Provide the [x, y] coordinate of the cell's center where the given text is located.  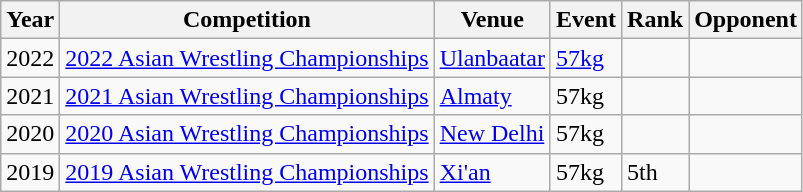
2022 Asian Wrestling Championships [247, 58]
2020 [30, 134]
Ulanbaatar [492, 58]
New Delhi [492, 134]
2021 Asian Wrestling Championships [247, 96]
Opponent [746, 20]
5th [656, 172]
Event [586, 20]
Competition [247, 20]
Rank [656, 20]
Venue [492, 20]
2019 Asian Wrestling Championships [247, 172]
2020 Asian Wrestling Championships [247, 134]
Year [30, 20]
2022 [30, 58]
2019 [30, 172]
Xi'an [492, 172]
Almaty [492, 96]
2021 [30, 96]
